Scan for the cell matching the given text and deliver its [X, Y] coordinate at center. 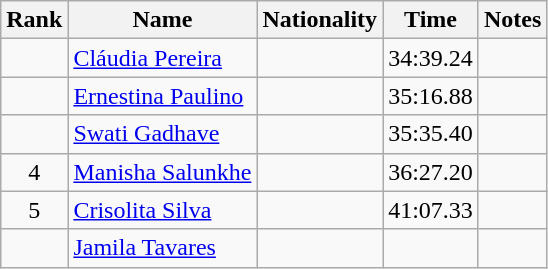
35:35.40 [431, 134]
Notes [512, 20]
Nationality [320, 20]
Manisha Salunkhe [162, 172]
Time [431, 20]
41:07.33 [431, 210]
Jamila Tavares [162, 248]
Name [162, 20]
35:16.88 [431, 96]
4 [34, 172]
Ernestina Paulino [162, 96]
Crisolita Silva [162, 210]
36:27.20 [431, 172]
34:39.24 [431, 58]
Rank [34, 20]
Cláudia Pereira [162, 58]
Swati Gadhave [162, 134]
5 [34, 210]
